Detect which cell encompasses the target text, then output its (x, y) center coordinate. 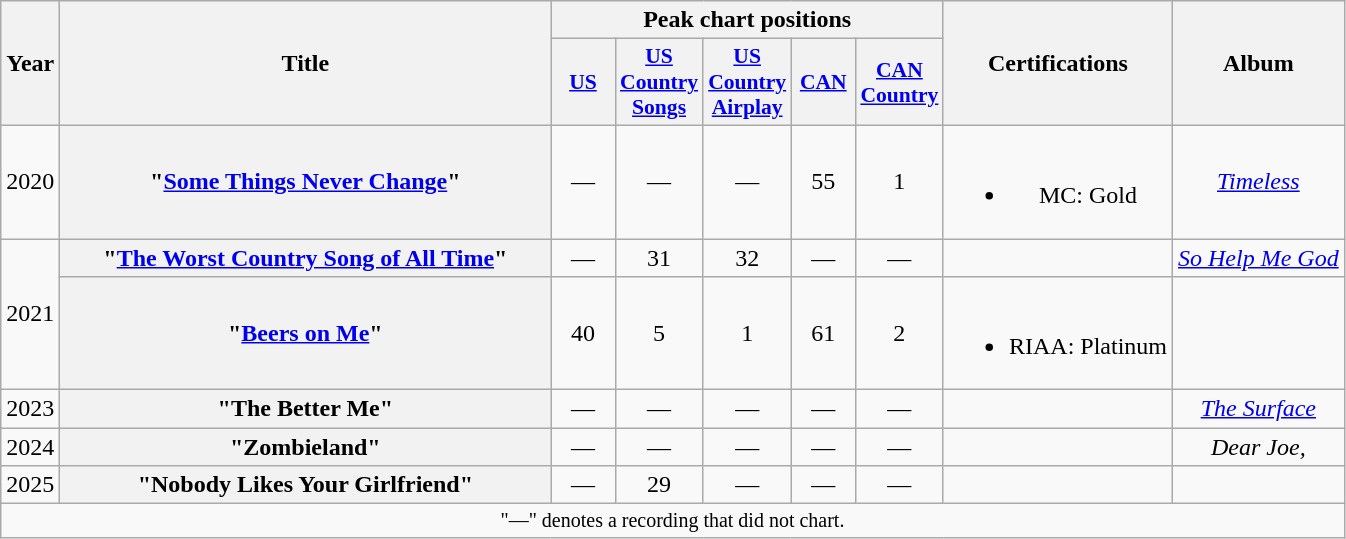
61 (823, 334)
Peak chart positions (748, 20)
55 (823, 182)
"Zombieland" (306, 447)
5 (659, 334)
2023 (30, 409)
32 (747, 257)
"The Worst Country Song of All Time" (306, 257)
"Some Things Never Change" (306, 182)
The Surface (1259, 409)
29 (659, 485)
US Country Airplay (747, 82)
2020 (30, 182)
"—" denotes a recording that did not chart. (672, 520)
"Beers on Me" (306, 334)
2021 (30, 314)
2 (899, 334)
Timeless (1259, 182)
Album (1259, 64)
US Country Songs (659, 82)
Year (30, 64)
40 (583, 334)
"The Better Me" (306, 409)
RIAA: Platinum (1058, 334)
"Nobody Likes Your Girlfriend" (306, 485)
2024 (30, 447)
Title (306, 64)
31 (659, 257)
CAN Country (899, 82)
CAN (823, 82)
US (583, 82)
MC: Gold (1058, 182)
Certifications (1058, 64)
Dear Joe, (1259, 447)
2025 (30, 485)
So Help Me God (1259, 257)
